From the cell containing the given text, extract its center point as (x, y) coordinate. 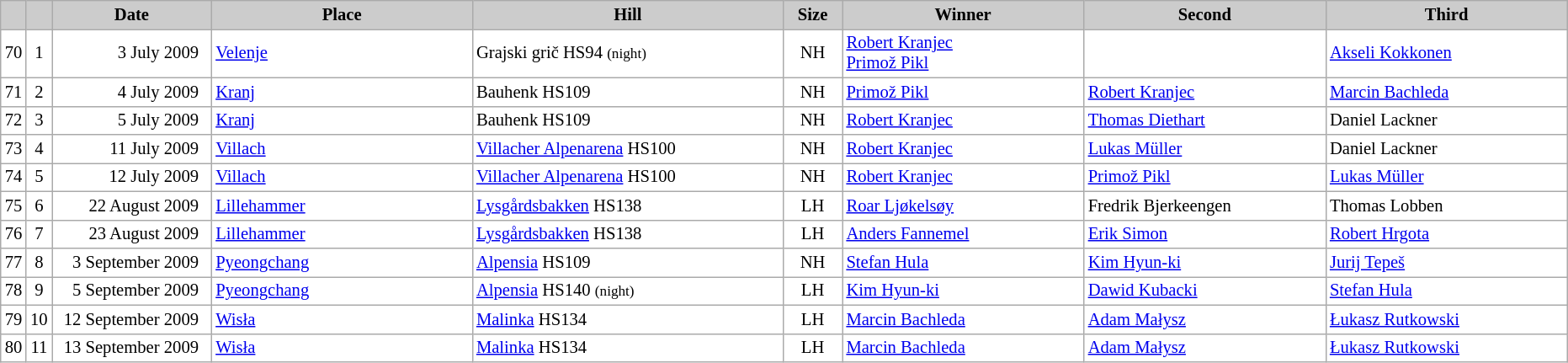
13 September 2009 (132, 348)
10 (39, 319)
1 (39, 53)
Thomas Diethart (1205, 120)
Place (342, 14)
12 September 2009 (132, 319)
Alpensia HS140 (night) (628, 291)
6 (39, 206)
Hill (628, 14)
Robert Kranjec Primož Pikl (963, 53)
3 (39, 120)
3 July 2009 (132, 53)
Velenje (342, 53)
80 (13, 348)
70 (13, 53)
11 July 2009 (132, 149)
22 August 2009 (132, 206)
Anders Fannemel (963, 234)
23 August 2009 (132, 234)
74 (13, 177)
76 (13, 234)
9 (39, 291)
Thomas Lobben (1446, 206)
71 (13, 92)
Size (813, 14)
4 (39, 149)
5 (39, 177)
77 (13, 262)
Second (1205, 14)
Dawid Kubacki (1205, 291)
4 July 2009 (132, 92)
Robert Hrgota (1446, 234)
Erik Simon (1205, 234)
2 (39, 92)
5 July 2009 (132, 120)
3 September 2009 (132, 262)
Alpensia HS109 (628, 262)
73 (13, 149)
Winner (963, 14)
Jurij Tepeš (1446, 262)
Grajski grič HS94 (night) (628, 53)
Fredrik Bjerkeengen (1205, 206)
8 (39, 262)
79 (13, 319)
78 (13, 291)
Akseli Kokkonen (1446, 53)
72 (13, 120)
Date (132, 14)
7 (39, 234)
75 (13, 206)
5 September 2009 (132, 291)
11 (39, 348)
12 July 2009 (132, 177)
Roar Ljøkelsøy (963, 206)
Third (1446, 14)
